Locate the cell with the specified text and output its [X, Y] center coordinate. 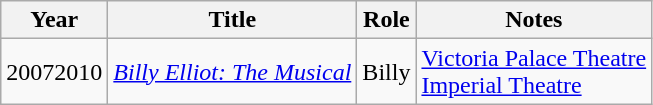
20072010 [54, 72]
Billy Elliot: The Musical [232, 72]
Billy [386, 72]
Year [54, 20]
Title [232, 20]
Victoria Palace TheatreImperial Theatre [534, 72]
Notes [534, 20]
Role [386, 20]
